Provide the (X, Y) coordinate of the cell's center where the given text is located.  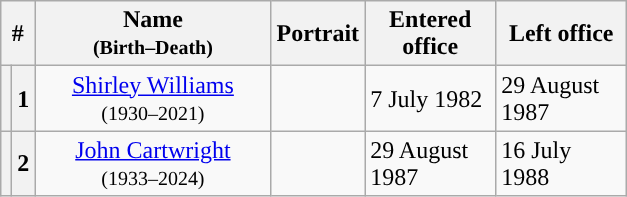
7 July 1982 (430, 98)
16 July 1988 (562, 164)
Left office (562, 34)
1 (24, 98)
Shirley Williams(1930–2021) (153, 98)
Portrait (318, 34)
Name(Birth–Death) (153, 34)
Entered office (430, 34)
John Cartwright(1933–2024) (153, 164)
2 (24, 164)
# (18, 34)
